Output the (x, y) coordinate of the center of the cell containing the given text.  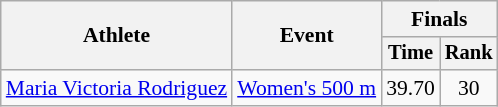
Time (410, 54)
Athlete (116, 36)
Event (306, 36)
30 (469, 88)
39.70 (410, 88)
Women's 500 m (306, 88)
Rank (469, 54)
Finals (439, 19)
Maria Victoria Rodriguez (116, 88)
